From the cell containing the given text, extract its center point as (X, Y) coordinate. 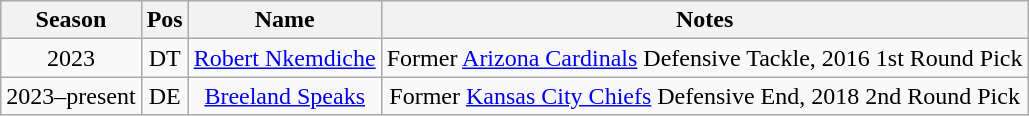
2023 (71, 58)
Former Arizona Cardinals Defensive Tackle, 2016 1st Round Pick (704, 58)
Name (284, 20)
Notes (704, 20)
DT (164, 58)
2023–present (71, 96)
Breeland Speaks (284, 96)
Former Kansas City Chiefs Defensive End, 2018 2nd Round Pick (704, 96)
Robert Nkemdiche (284, 58)
Season (71, 20)
Pos (164, 20)
DE (164, 96)
